Return [X, Y] of the center of cell containing provided text 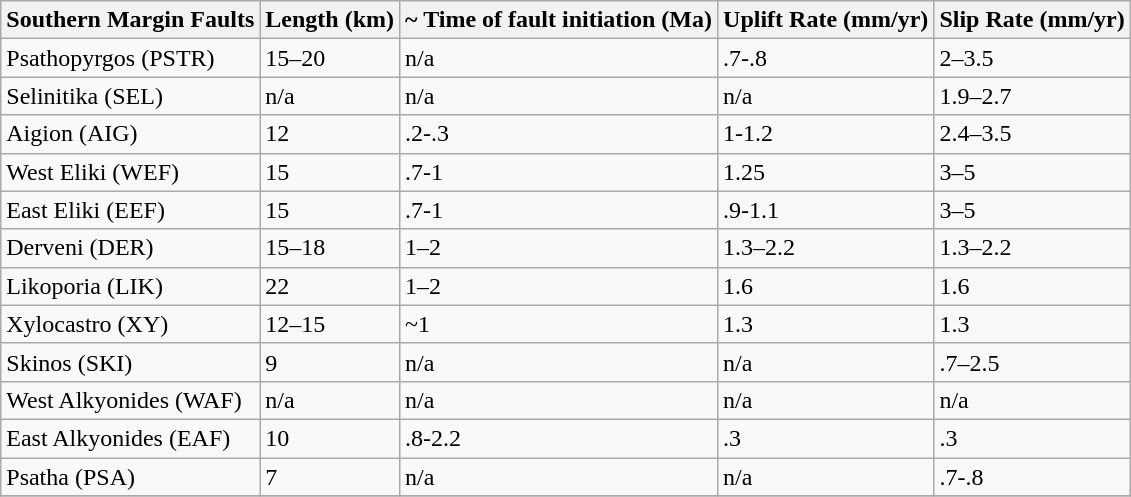
Psatha (PSA) [130, 477]
1-1.2 [826, 134]
7 [330, 477]
Likoporia (LIK) [130, 286]
East Alkyonides (EAF) [130, 438]
Aigion (AIG) [130, 134]
East Eliki (EEF) [130, 210]
10 [330, 438]
Southern Margin Faults [130, 20]
West Alkyonides (WAF) [130, 400]
15–18 [330, 248]
Slip Rate (mm/yr) [1032, 20]
Derveni (DER) [130, 248]
.8-2.2 [559, 438]
9 [330, 362]
15–20 [330, 58]
~1 [559, 324]
1.9–2.7 [1032, 96]
.9-1.1 [826, 210]
West Eliki (WEF) [130, 172]
Psathopyrgos (PSTR) [130, 58]
2–3.5 [1032, 58]
.7–2.5 [1032, 362]
12 [330, 134]
1.25 [826, 172]
Xylocastro (XY) [130, 324]
Selinitika (SEL) [130, 96]
Skinos (SKI) [130, 362]
~ Time of fault initiation (Ma) [559, 20]
Uplift Rate (mm/yr) [826, 20]
12–15 [330, 324]
.2-.3 [559, 134]
Length (km) [330, 20]
2.4–3.5 [1032, 134]
22 [330, 286]
